Locate the cell with the specified text and output its [x, y] center coordinate. 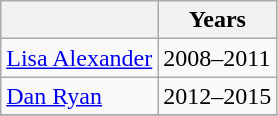
2012–2015 [218, 96]
Years [218, 20]
Dan Ryan [80, 96]
Lisa Alexander [80, 58]
2008–2011 [218, 58]
